Find where the given text appears and provide that cell's center as (x, y) coordinate. 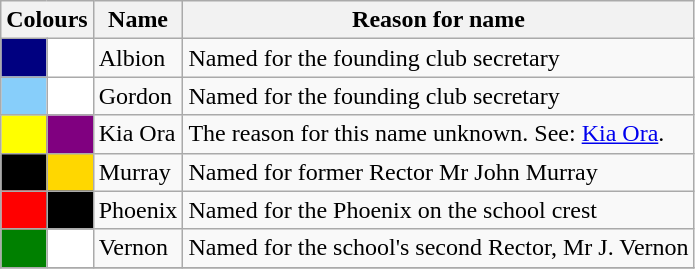
Colours (47, 20)
Reason for name (438, 20)
Kia Ora (138, 134)
Murray (138, 172)
Named for the school's second Rector, Mr J. Vernon (438, 248)
Albion (138, 58)
Named for former Rector Mr John Murray (438, 172)
Vernon (138, 248)
The reason for this name unknown. See: Kia Ora. (438, 134)
Phoenix (138, 210)
Named for the Phoenix on the school crest (438, 210)
Name (138, 20)
Gordon (138, 96)
